Determine the (X, Y) coordinate at the center of the cell enclosing the given text.  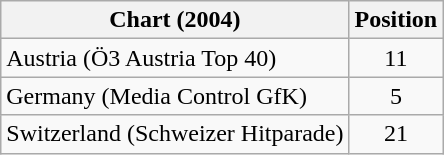
Switzerland (Schweizer Hitparade) (175, 134)
Chart (2004) (175, 20)
Position (396, 20)
11 (396, 58)
21 (396, 134)
Austria (Ö3 Austria Top 40) (175, 58)
Germany (Media Control GfK) (175, 96)
5 (396, 96)
